From the cell containing the given text, extract its center point as (x, y) coordinate. 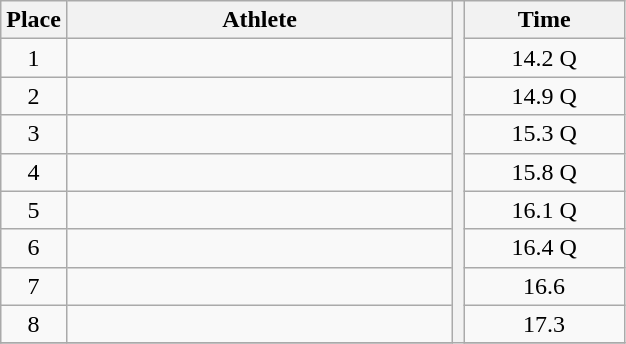
2 (34, 96)
8 (34, 324)
Athlete (259, 20)
15.3 Q (544, 134)
Time (544, 20)
6 (34, 248)
14.9 Q (544, 96)
17.3 (544, 324)
3 (34, 134)
14.2 Q (544, 58)
5 (34, 210)
1 (34, 58)
16.6 (544, 286)
16.4 Q (544, 248)
16.1 Q (544, 210)
Place (34, 20)
7 (34, 286)
4 (34, 172)
15.8 Q (544, 172)
